From the cell containing the given text, extract its center point as (X, Y) coordinate. 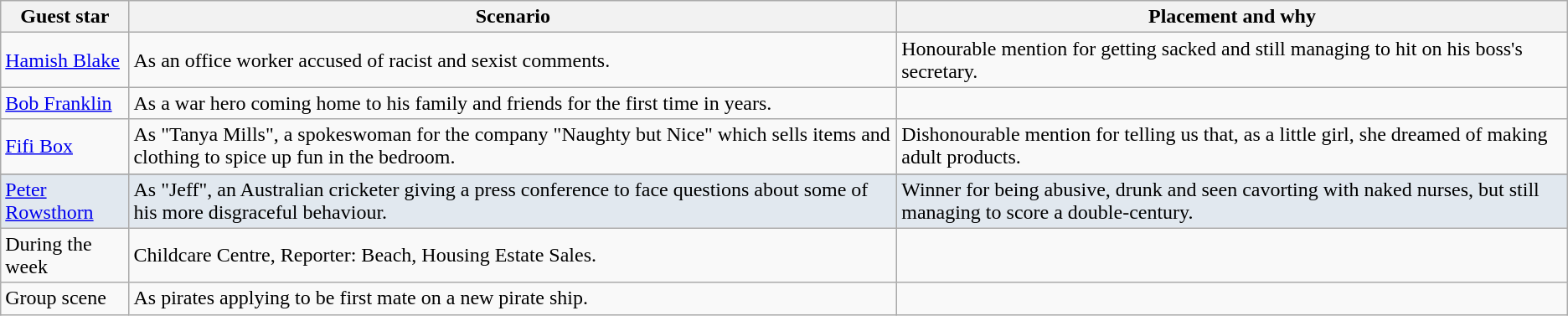
Fifi Box (65, 146)
Winner for being abusive, drunk and seen cavorting with naked nurses, but still managing to score a double-century. (1233, 201)
Bob Franklin (65, 103)
Dishonourable mention for telling us that, as a little girl, she dreamed of making adult products. (1233, 146)
Placement and why (1233, 17)
Group scene (65, 298)
As pirates applying to be first mate on a new pirate ship. (513, 298)
As "Jeff", an Australian cricketer giving a press conference to face questions about some of his more disgraceful behaviour. (513, 201)
Hamish Blake (65, 60)
As an office worker accused of racist and sexist comments. (513, 60)
Scenario (513, 17)
As a war hero coming home to his family and friends for the first time in years. (513, 103)
During the week (65, 255)
As "Tanya Mills", a spokeswoman for the company "Naughty but Nice" which sells items and clothing to spice up fun in the bedroom. (513, 146)
Honourable mention for getting sacked and still managing to hit on his boss's secretary. (1233, 60)
Peter Rowsthorn (65, 201)
Childcare Centre, Reporter: Beach, Housing Estate Sales. (513, 255)
Guest star (65, 17)
